Return the (X, Y) coordinate for the center point of the cell that contains the specified text.  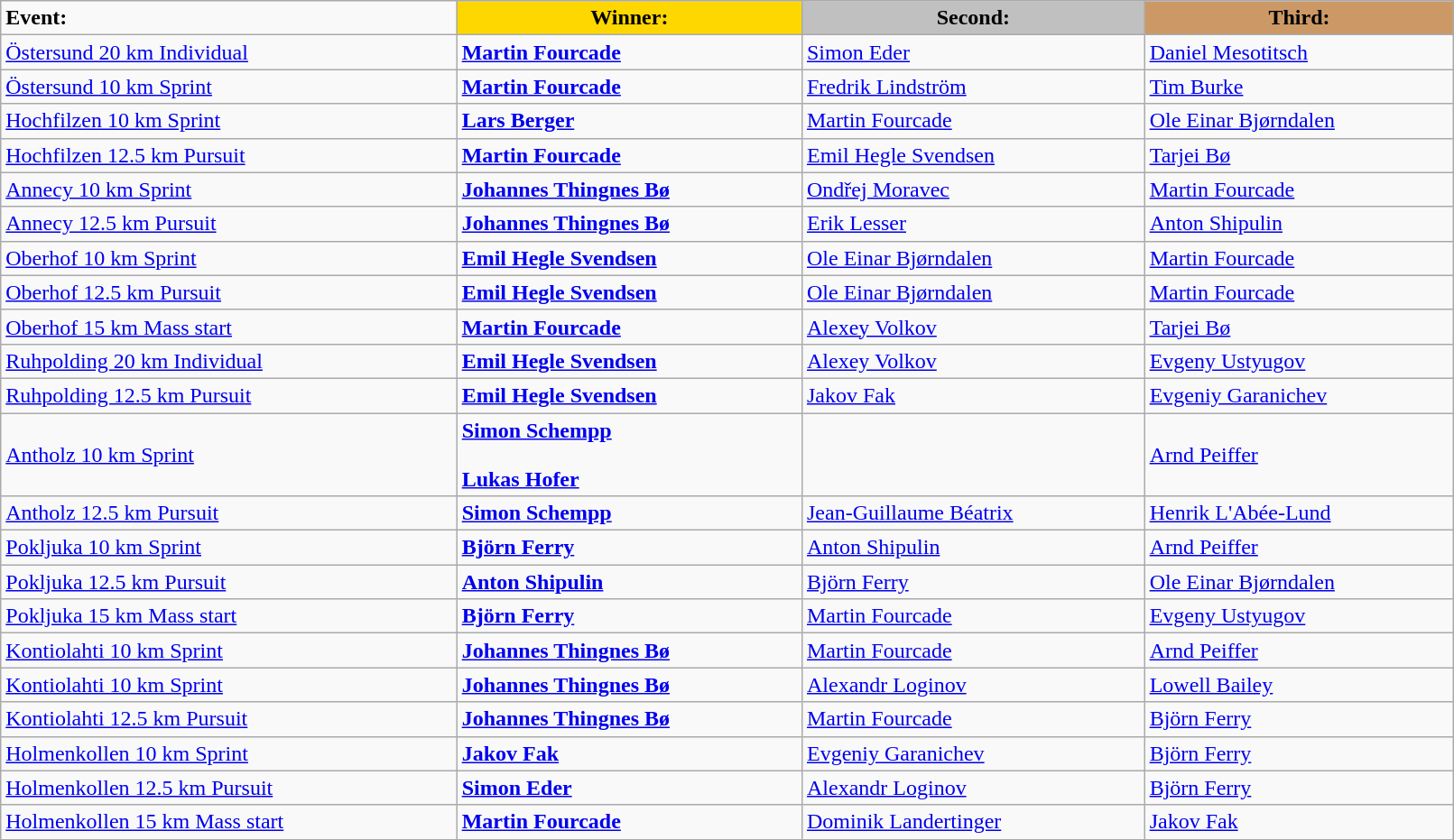
Simon SchemppLukas Hofer (629, 455)
Winner: (629, 18)
Annecy 12.5 km Pursuit (229, 224)
Holmenkollen 10 km Sprint (229, 753)
Ruhpolding 12.5 km Pursuit (229, 395)
Antholz 12.5 km Pursuit (229, 513)
Fredrik Lindström (973, 87)
Jean-Guillaume Béatrix (973, 513)
Östersund 20 km Individual (229, 52)
Ondřej Moravec (973, 189)
Kontiolahti 12.5 km Pursuit (229, 719)
Pokljuka 15 km Mass start (229, 616)
Dominik Landertinger (973, 822)
Simon Schempp (629, 513)
Holmenkollen 12.5 km Pursuit (229, 788)
Lowell Bailey (1300, 685)
Holmenkollen 15 km Mass start (229, 822)
Oberhof 15 km Mass start (229, 327)
Östersund 10 km Sprint (229, 87)
Erik Lesser (973, 224)
Henrik L'Abée-Lund (1300, 513)
Pokljuka 10 km Sprint (229, 548)
Hochfilzen 12.5 km Pursuit (229, 155)
Pokljuka 12.5 km Pursuit (229, 582)
Hochfilzen 10 km Sprint (229, 121)
Oberhof 10 km Sprint (229, 258)
Tim Burke (1300, 87)
Daniel Mesotitsch (1300, 52)
Annecy 10 km Sprint (229, 189)
Second: (973, 18)
Ruhpolding 20 km Individual (229, 361)
Third: (1300, 18)
Antholz 10 km Sprint (229, 455)
Event: (229, 18)
Oberhof 12.5 km Pursuit (229, 292)
Lars Berger (629, 121)
